Locate the cell with the specified text and output its (X, Y) center coordinate. 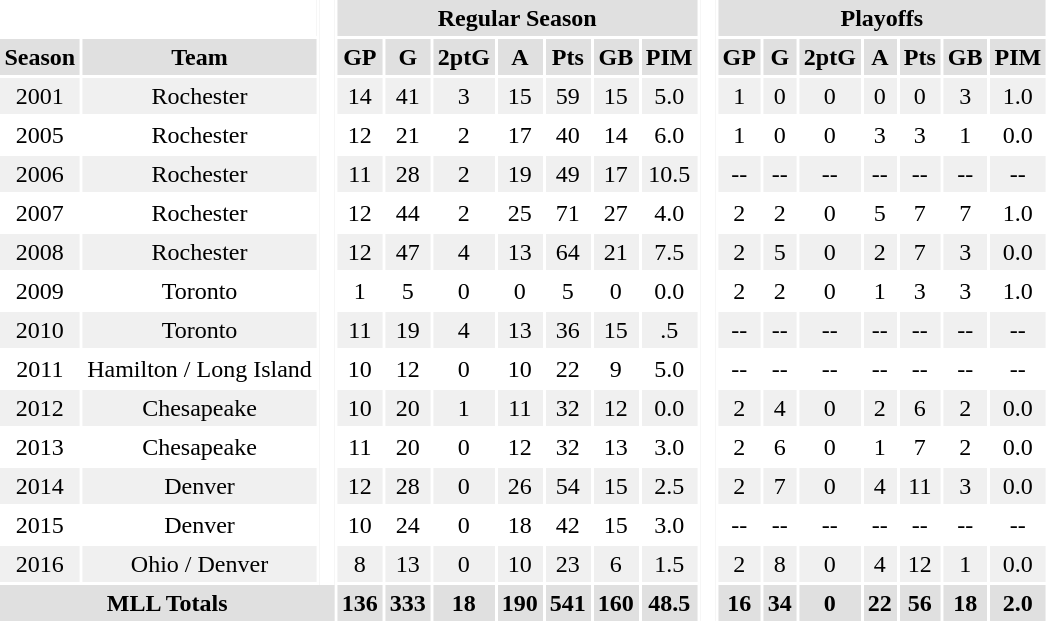
Season (40, 57)
49 (568, 174)
16 (739, 603)
6.0 (669, 135)
2010 (40, 330)
2001 (40, 96)
42 (568, 525)
2006 (40, 174)
160 (616, 603)
MLL Totals (167, 603)
2007 (40, 213)
2.0 (1018, 603)
2.5 (669, 486)
541 (568, 603)
2014 (40, 486)
26 (520, 486)
2011 (40, 369)
Ohio / Denver (200, 564)
Playoffs (882, 18)
2015 (40, 525)
2012 (40, 408)
44 (408, 213)
36 (568, 330)
Team (200, 57)
4.0 (669, 213)
34 (780, 603)
41 (408, 96)
71 (568, 213)
333 (408, 603)
2009 (40, 291)
2013 (40, 447)
24 (408, 525)
23 (568, 564)
25 (520, 213)
48.5 (669, 603)
47 (408, 252)
9 (616, 369)
7.5 (669, 252)
190 (520, 603)
1.5 (669, 564)
64 (568, 252)
Regular Season (517, 18)
.5 (669, 330)
136 (360, 603)
27 (616, 213)
59 (568, 96)
Hamilton / Long Island (200, 369)
54 (568, 486)
40 (568, 135)
56 (920, 603)
2008 (40, 252)
2016 (40, 564)
10.5 (669, 174)
2005 (40, 135)
